Scan for the cell matching the given text and deliver its (X, Y) coordinate at center. 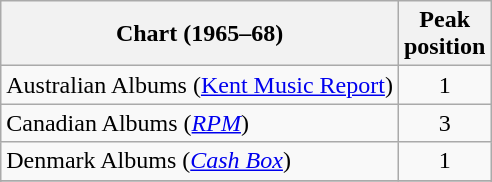
Canadian Albums (RPM) (200, 123)
3 (444, 123)
Peakposition (444, 34)
Chart (1965–68) (200, 34)
Australian Albums (Kent Music Report) (200, 85)
Denmark Albums (Cash Box) (200, 161)
